Return the (X, Y) coordinate for the center point of the cell that contains the specified text.  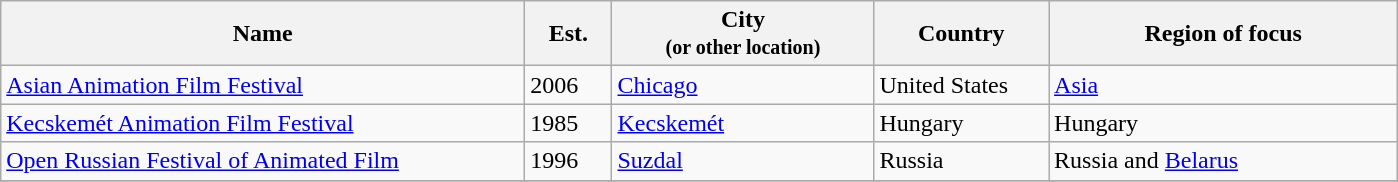
Kecskemét (743, 123)
Asian Animation Film Festival (263, 85)
Kecskemét Animation Film Festival (263, 123)
1985 (568, 123)
Russia (962, 161)
Name (263, 34)
Open Russian Festival of Animated Film (263, 161)
Region of focus (1224, 34)
United States (962, 85)
1996 (568, 161)
Chicago (743, 85)
2006 (568, 85)
Asia (1224, 85)
Est. (568, 34)
Russia and Belarus (1224, 161)
Suzdal (743, 161)
City(or other location) (743, 34)
Country (962, 34)
